Pinpoint the cell where the given text exists, returning its (X, Y) midpoint coordinate. 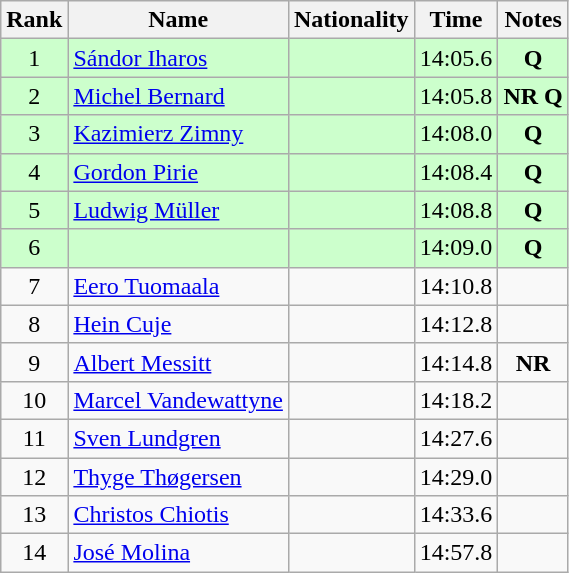
Rank (34, 20)
14:33.6 (456, 515)
Name (178, 20)
14:05.8 (456, 96)
2 (34, 96)
Time (456, 20)
14:05.6 (456, 58)
14:10.8 (456, 286)
14:14.8 (456, 362)
Ludwig Müller (178, 210)
13 (34, 515)
14:27.6 (456, 438)
14:09.0 (456, 248)
Michel Bernard (178, 96)
Christos Chiotis (178, 515)
9 (34, 362)
NR Q (533, 96)
10 (34, 400)
José Molina (178, 553)
3 (34, 134)
Nationality (351, 20)
5 (34, 210)
6 (34, 248)
14:29.0 (456, 477)
14:08.4 (456, 172)
14 (34, 553)
Eero Tuomaala (178, 286)
14:18.2 (456, 400)
Sven Lundgren (178, 438)
14:12.8 (456, 324)
Hein Cuje (178, 324)
Thyge Thøgersen (178, 477)
Kazimierz Zimny (178, 134)
14:57.8 (456, 553)
1 (34, 58)
14:08.8 (456, 210)
8 (34, 324)
Notes (533, 20)
4 (34, 172)
Albert Messitt (178, 362)
NR (533, 362)
12 (34, 477)
Marcel Vandewattyne (178, 400)
7 (34, 286)
11 (34, 438)
14:08.0 (456, 134)
Sándor Iharos (178, 58)
Gordon Pirie (178, 172)
